From the cell containing the given text, extract its center point as (X, Y) coordinate. 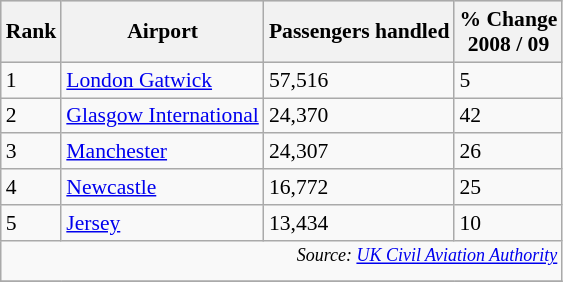
London Gatwick (162, 80)
26 (508, 152)
Passengers handled (360, 32)
16,772 (360, 187)
25 (508, 187)
4 (32, 187)
1 (32, 80)
Glasgow International (162, 116)
Airport (162, 32)
Newcastle (162, 187)
13,434 (360, 223)
42 (508, 116)
57,516 (360, 80)
10 (508, 223)
24,370 (360, 116)
24,307 (360, 152)
3 (32, 152)
2 (32, 116)
Source: UK Civil Aviation Authority (282, 260)
% Change2008 / 09 (508, 32)
Jersey (162, 223)
Rank (32, 32)
Manchester (162, 152)
